Return [X, Y] of the center of cell containing provided text 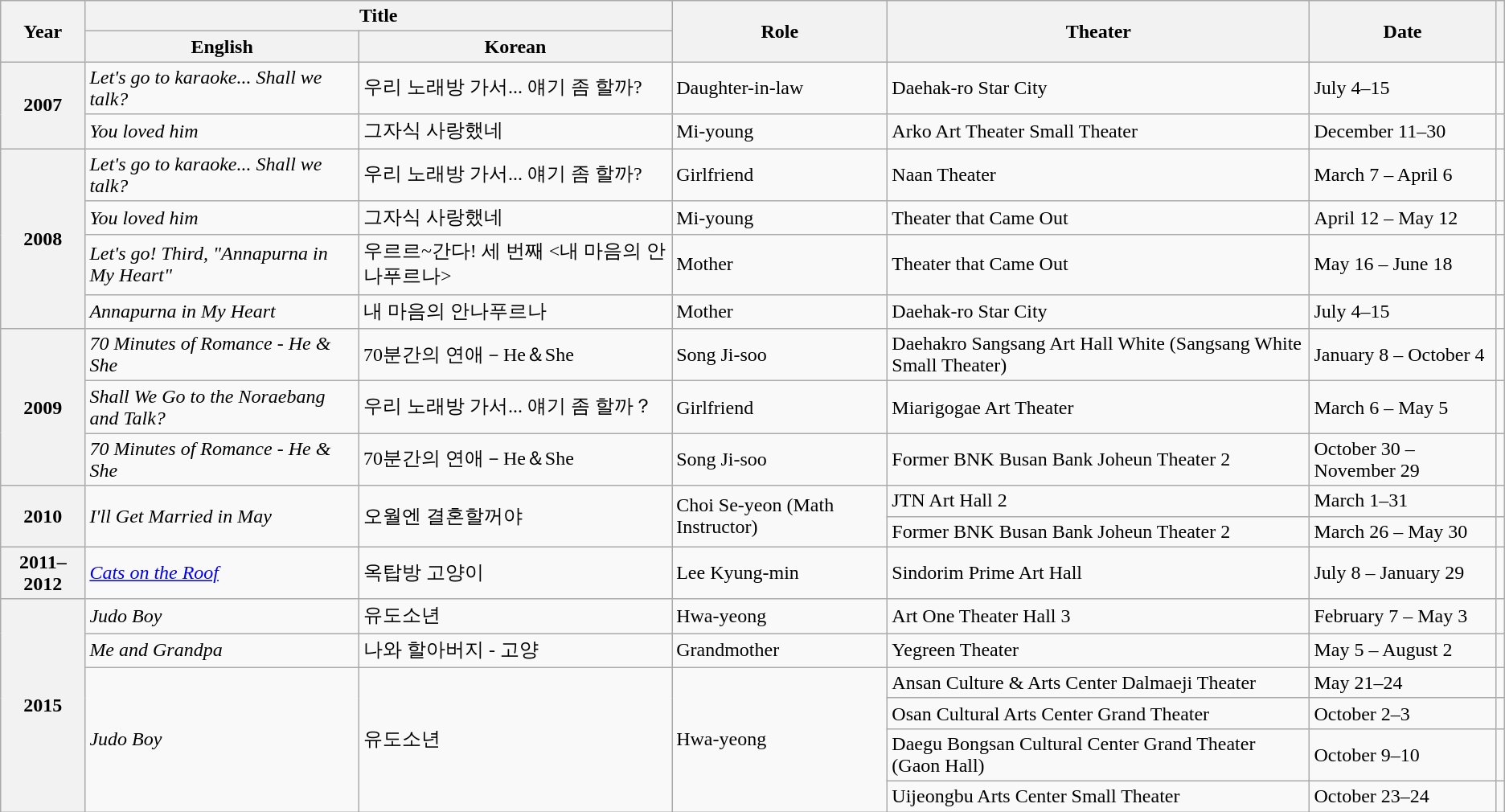
Role [780, 31]
May 21–24 [1402, 683]
Miarigogae Art Theater [1098, 407]
October 23–24 [1402, 796]
2010 [43, 516]
2015 [43, 705]
Shall We Go to the Noraebang and Talk? [222, 407]
옥탑방 고양이 [515, 572]
2008 [43, 238]
Let's go! Third, "Annapurna in My Heart" [222, 265]
December 11–30 [1402, 132]
Choi Se-yeon (Math Instructor) [780, 516]
Me and Grandpa [222, 651]
Osan Cultural Arts Center Grand Theater [1098, 713]
나와 할아버지 - 고양 [515, 651]
Daughter-in-law [780, 88]
October 30 – November 29 [1402, 460]
February 7 – May 3 [1402, 616]
January 8 – October 4 [1402, 355]
October 9–10 [1402, 754]
2011–2012 [43, 572]
Art One Theater Hall 3 [1098, 616]
March 1–31 [1402, 501]
Cats on the Roof [222, 572]
우르르~간다! 세 번째 <내 마음의 안나푸르나> [515, 265]
May 5 – August 2 [1402, 651]
July 8 – January 29 [1402, 572]
Daegu Bongsan Cultural Center Grand Theater (Gaon Hall) [1098, 754]
Ansan Culture & Arts Center Dalmaeji Theater [1098, 683]
English [222, 47]
Date [1402, 31]
우리 노래방 가서... 얘기 좀 할까？ [515, 407]
2009 [43, 407]
March 26 – May 30 [1402, 531]
Sindorim Prime Art Hall [1098, 572]
JTN Art Hall 2 [1098, 501]
2007 [43, 105]
March 6 – May 5 [1402, 407]
Arko Art Theater Small Theater [1098, 132]
Lee Kyung-min [780, 572]
Title [379, 16]
내 마음의 안나푸르나 [515, 312]
Theater [1098, 31]
Yegreen Theater [1098, 651]
오월엔 결혼할꺼야 [515, 516]
March 7 – April 6 [1402, 174]
Annapurna in My Heart [222, 312]
Year [43, 31]
Uijeongbu Arts Center Small Theater [1098, 796]
April 12 – May 12 [1402, 219]
Daehakro Sangsang Art Hall White (Sangsang White Small Theater) [1098, 355]
May 16 – June 18 [1402, 265]
October 2–3 [1402, 713]
I'll Get Married in May [222, 516]
Naan Theater [1098, 174]
Korean [515, 47]
Grandmother [780, 651]
